Determine the (X, Y) coordinate at the center of the cell enclosing the given text.  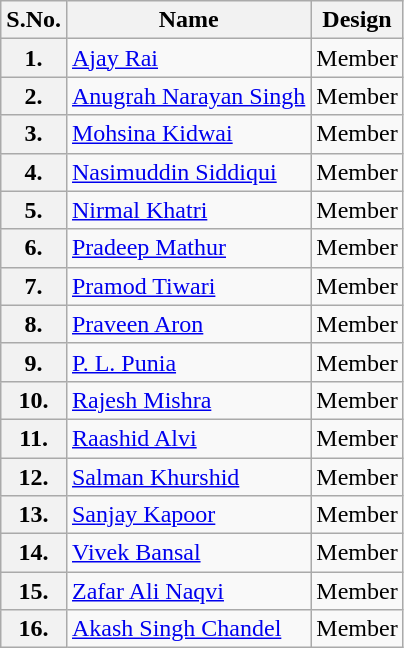
15. (34, 591)
5. (34, 210)
Nasimuddin Siddiqui (188, 172)
Salman Khurshid (188, 477)
Design (357, 20)
4. (34, 172)
9. (34, 362)
S.No. (34, 20)
11. (34, 438)
Vivek Bansal (188, 553)
Praveen Aron (188, 324)
Ajay Rai (188, 58)
7. (34, 286)
P. L. Punia (188, 362)
Name (188, 20)
2. (34, 96)
13. (34, 515)
16. (34, 629)
Pramod Tiwari (188, 286)
Rajesh Mishra (188, 400)
14. (34, 553)
Pradeep Mathur (188, 248)
Nirmal Khatri (188, 210)
Sanjay Kapoor (188, 515)
Zafar Ali Naqvi (188, 591)
8. (34, 324)
1. (34, 58)
10. (34, 400)
Anugrah Narayan Singh (188, 96)
6. (34, 248)
Akash Singh Chandel (188, 629)
Mohsina Kidwai (188, 134)
Raashid Alvi (188, 438)
12. (34, 477)
3. (34, 134)
